Search for the cell housing the specified text and yield its (x, y) center coordinate. 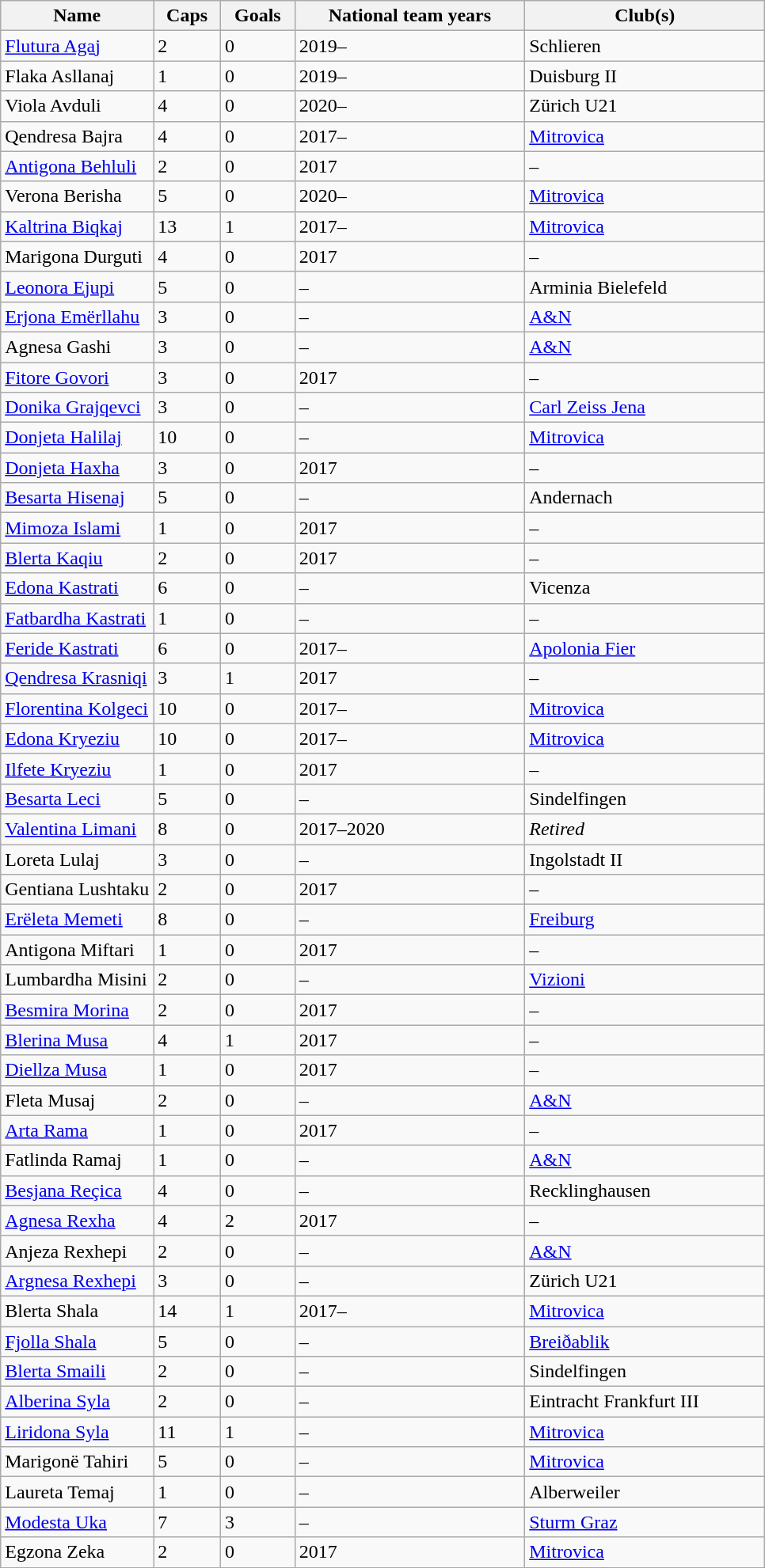
13 (187, 226)
Marigonë Tahiri (78, 1462)
Lumbardha Misini (78, 980)
Donjeta Halilaj (78, 438)
Gentiana Lushtaku (78, 890)
Liridona Syla (78, 1432)
Schlieren (645, 46)
Laureta Temaj (78, 1492)
Sturm Graz (645, 1522)
Fjolla Shala (78, 1342)
Erëleta Memeti (78, 920)
11 (187, 1432)
Viola Avduli (78, 106)
Donika Grajqevci (78, 408)
Agnesa Gashi (78, 347)
Duisburg II (645, 76)
Blerta Kaqiu (78, 558)
Donjeta Haxha (78, 468)
Leonora Ejupi (78, 287)
Fleta Musaj (78, 1100)
Qendresa Bajra (78, 136)
Qendresa Krasniqi (78, 678)
Carl Zeiss Jena (645, 408)
Fatlinda Ramaj (78, 1160)
Loreta Lulaj (78, 859)
Agnesa Rexha (78, 1221)
Flaka Asllanaj (78, 76)
14 (187, 1311)
Besmira Morina (78, 1010)
Valentina Limani (78, 829)
Florentina Kolgeci (78, 708)
Edona Kastrati (78, 588)
Andernach (645, 498)
Name (78, 16)
Verona Berisha (78, 196)
Arminia Bielefeld (645, 287)
Besarta Leci (78, 799)
Breiðablik (645, 1342)
Flutura Agaj (78, 46)
Goals (257, 16)
Apolonia Fier (645, 648)
Retired (645, 829)
Blerina Musa (78, 1040)
Fitore Govori (78, 378)
Besjana Reçica (78, 1190)
Caps (187, 16)
Alberweiler (645, 1492)
Edona Kryeziu (78, 738)
7 (187, 1522)
Eintracht Frankfurt III (645, 1402)
Recklinghausen (645, 1190)
Marigona Durguti (78, 256)
National team years (410, 16)
Modesta Uka (78, 1522)
Freiburg (645, 920)
Feride Kastrati (78, 648)
Blerta Smaili (78, 1372)
Anjeza Rexhepi (78, 1251)
Vizioni (645, 980)
Club(s) (645, 16)
Fatbardha Kastrati (78, 618)
2017–2020 (410, 829)
Ilfete Kryeziu (78, 769)
Kaltrina Biqkaj (78, 226)
Ingolstadt II (645, 859)
Vicenza (645, 588)
Mimoza Islami (78, 528)
Besarta Hisenaj (78, 498)
Antigona Miftari (78, 950)
Diellza Musa (78, 1070)
Blerta Shala (78, 1311)
Antigona Behluli (78, 166)
Erjona Emërllahu (78, 317)
Egzona Zeka (78, 1552)
Alberina Syla (78, 1402)
Argnesa Rexhepi (78, 1281)
Arta Rama (78, 1130)
